Extract the [x, y] coordinate from the center of the cell holding the provided text.  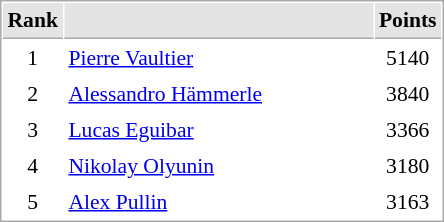
3840 [408, 93]
Alex Pullin [218, 201]
Points [408, 21]
3163 [408, 201]
5140 [408, 57]
2 [32, 93]
Pierre Vaultier [218, 57]
Nikolay Olyunin [218, 165]
3180 [408, 165]
Lucas Eguibar [218, 129]
5 [32, 201]
1 [32, 57]
3366 [408, 129]
Rank [32, 21]
4 [32, 165]
3 [32, 129]
Alessandro Hämmerle [218, 93]
